Output the (x, y) coordinate of the center of the cell containing the given text.  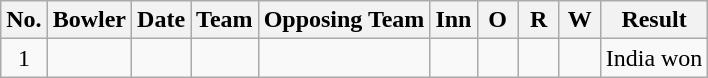
O (498, 20)
1 (24, 58)
Inn (454, 20)
Result (654, 20)
Date (162, 20)
Bowler (89, 20)
India won (654, 58)
Opposing Team (344, 20)
R (538, 20)
Team (225, 20)
W (580, 20)
No. (24, 20)
